Determine the [x, y] coordinate at the center of the cell enclosing the given text.  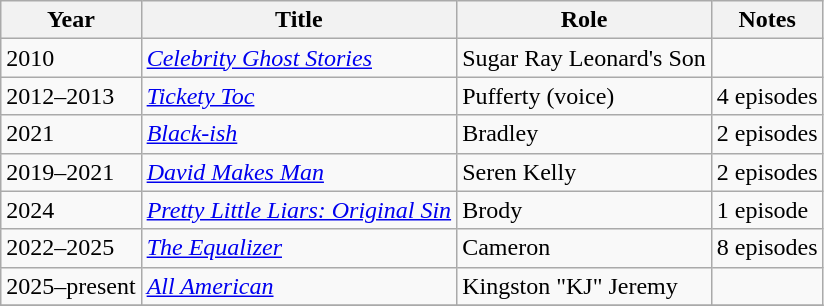
Pufferty (voice) [584, 96]
Kingston "KJ" Jeremy [584, 286]
Tickety Toc [299, 96]
Cameron [584, 248]
8 episodes [767, 248]
Brody [584, 210]
2012–2013 [71, 96]
Sugar Ray Leonard's Son [584, 58]
Black-ish [299, 134]
The Equalizer [299, 248]
2021 [71, 134]
Title [299, 20]
Bradley [584, 134]
Notes [767, 20]
2022–2025 [71, 248]
4 episodes [767, 96]
Celebrity Ghost Stories [299, 58]
Seren Kelly [584, 172]
2025–present [71, 286]
David Makes Man [299, 172]
2024 [71, 210]
Role [584, 20]
All American [299, 286]
Pretty Little Liars: Original Sin [299, 210]
2010 [71, 58]
1 episode [767, 210]
Year [71, 20]
2019–2021 [71, 172]
